Identify which cell holds the provided text, then report its [X, Y] central coordinate. 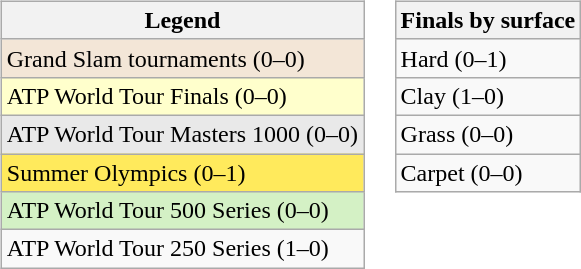
ATP World Tour 250 Series (1–0) [182, 249]
Grand Slam tournaments (0–0) [182, 58]
Grass (0–0) [488, 134]
Hard (0–1) [488, 58]
ATP World Tour Finals (0–0) [182, 96]
ATP World Tour Masters 1000 (0–0) [182, 134]
Legend [182, 20]
Finals by surface [488, 20]
Carpet (0–0) [488, 173]
ATP World Tour 500 Series (0–0) [182, 211]
Summer Olympics (0–1) [182, 173]
Clay (1–0) [488, 96]
